Pinpoint the cell where the given text exists, returning its (x, y) midpoint coordinate. 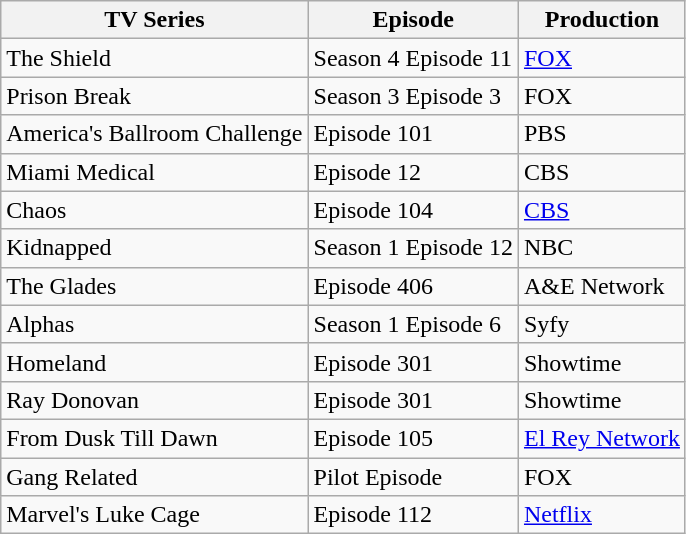
PBS (602, 134)
From Dusk Till Dawn (154, 438)
Season 1 Episode 6 (413, 324)
The Glades (154, 286)
NBC (602, 248)
Pilot Episode (413, 477)
Ray Donovan (154, 400)
Production (602, 20)
Episode 406 (413, 286)
Miami Medical (154, 172)
Prison Break (154, 96)
Season 1 Episode 12 (413, 248)
Episode 105 (413, 438)
Kidnapped (154, 248)
America's Ballroom Challenge (154, 134)
Chaos (154, 210)
Episode 12 (413, 172)
Marvel's Luke Cage (154, 515)
The Shield (154, 58)
Episode 112 (413, 515)
Homeland (154, 362)
Syfy (602, 324)
Season 3 Episode 3 (413, 96)
Season 4 Episode 11 (413, 58)
Gang Related (154, 477)
TV Series (154, 20)
Alphas (154, 324)
A&E Network (602, 286)
Netflix (602, 515)
Episode 101 (413, 134)
El Rey Network (602, 438)
Episode (413, 20)
Episode 104 (413, 210)
